Find where the given text appears and provide that cell's center as [x, y] coordinate. 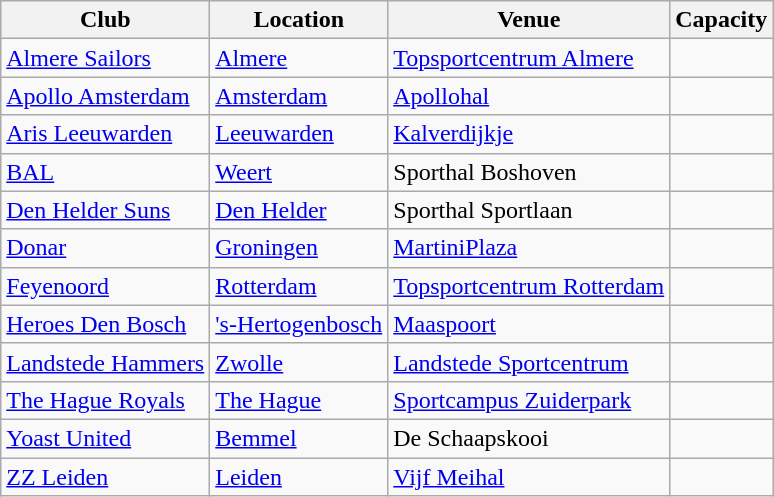
Club [106, 20]
The Hague [299, 400]
MartiniPlaza [529, 248]
The Hague Royals [106, 400]
Rotterdam [299, 286]
Zwolle [299, 362]
Den Helder Suns [106, 210]
Sporthal Boshoven [529, 172]
Yoast United [106, 438]
De Schaapskooi [529, 438]
Apollo Amsterdam [106, 96]
Sportcampus Zuiderpark [529, 400]
Aris Leeuwarden [106, 134]
Apollohal [529, 96]
Capacity [722, 20]
Groningen [299, 248]
Amsterdam [299, 96]
Location [299, 20]
Landstede Sportcentrum [529, 362]
Vijf Meihal [529, 477]
Maaspoort [529, 324]
Landstede Hammers [106, 362]
Kalverdijkje [529, 134]
Weert [299, 172]
Sporthal Sportlaan [529, 210]
Almere Sailors [106, 58]
Topsportcentrum Rotterdam [529, 286]
Leeuwarden [299, 134]
Den Helder [299, 210]
Donar [106, 248]
Venue [529, 20]
BAL [106, 172]
Almere [299, 58]
Leiden [299, 477]
ZZ Leiden [106, 477]
Bemmel [299, 438]
Feyenoord [106, 286]
's-Hertogenbosch [299, 324]
Heroes Den Bosch [106, 324]
Topsportcentrum Almere [529, 58]
